Provide the (X, Y) coordinate of the cell's center where the given text is located.  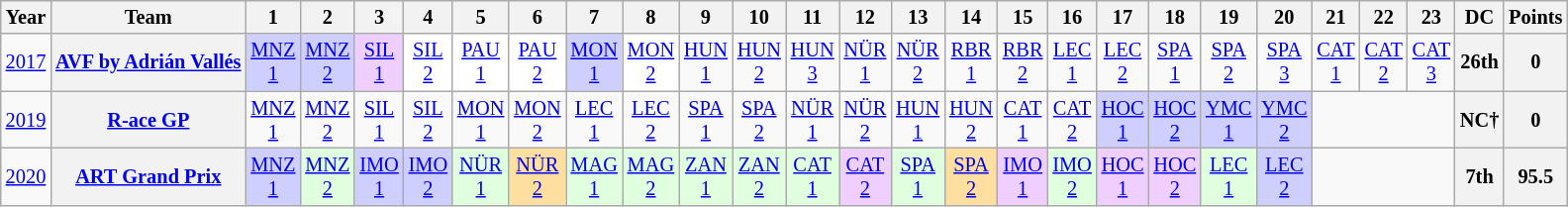
ZAN1 (706, 176)
14 (971, 17)
20 (1284, 17)
7 (594, 17)
Points (1535, 17)
CAT3 (1431, 62)
7th (1479, 176)
MAG1 (594, 176)
2019 (26, 120)
2 (327, 17)
19 (1228, 17)
RBR1 (971, 62)
16 (1071, 17)
R-ace GP (148, 120)
4 (428, 17)
YMC1 (1228, 120)
AVF by Adrián Vallés (148, 62)
DC (1479, 17)
8 (651, 17)
NC† (1479, 120)
5 (481, 17)
17 (1123, 17)
18 (1174, 17)
ZAN2 (759, 176)
MAG2 (651, 176)
2020 (26, 176)
3 (378, 17)
Team (148, 17)
6 (537, 17)
23 (1431, 17)
Year (26, 17)
21 (1335, 17)
10 (759, 17)
ART Grand Prix (148, 176)
1 (273, 17)
RBR2 (1023, 62)
13 (918, 17)
11 (813, 17)
15 (1023, 17)
22 (1384, 17)
26th (1479, 62)
HUN3 (813, 62)
PAU1 (481, 62)
9 (706, 17)
12 (865, 17)
YMC2 (1284, 120)
SPA3 (1284, 62)
PAU2 (537, 62)
2017 (26, 62)
95.5 (1535, 176)
